Scan for the cell matching the given text and deliver its (x, y) coordinate at center. 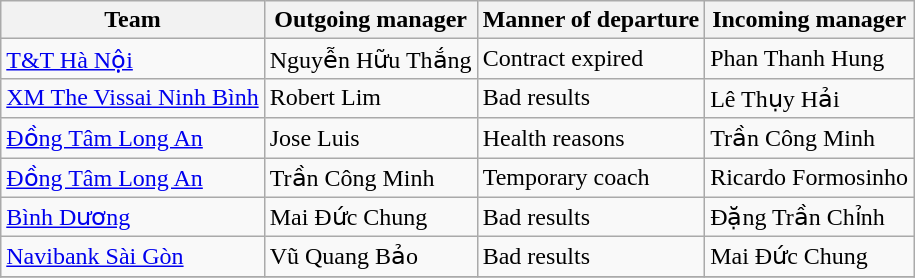
Nguyễn Hữu Thắng (370, 59)
Đặng Trần Chỉnh (810, 217)
Contract expired (590, 59)
XM The Vissai Ninh Bình (132, 98)
Robert Lim (370, 98)
Outgoing manager (370, 20)
Navibank Sài Gòn (132, 257)
Lê Thụy Hải (810, 98)
Jose Luis (370, 138)
Temporary coach (590, 178)
Manner of departure (590, 20)
Vũ Quang Bảo (370, 257)
Health reasons (590, 138)
T&T Hà Nội (132, 59)
Ricardo Formosinho (810, 178)
Phan Thanh Hung (810, 59)
Bình Dương (132, 217)
Team (132, 20)
Incoming manager (810, 20)
